Capture the cell that displays the provided text and extract its (X, Y) central coordinate. 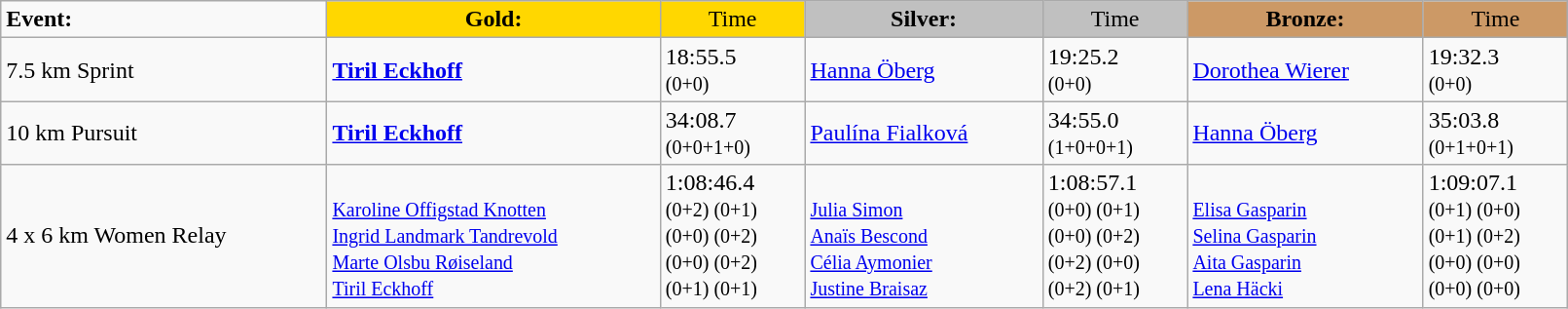
Gold: (493, 19)
19:25.2(0+0) (1115, 70)
34:08.7(0+0+1+0) (732, 133)
Event: (164, 19)
19:32.3(0+0) (1495, 70)
Silver: (924, 19)
Bronze: (1305, 19)
Paulína Fialková (924, 133)
1:09:07.1(0+1) (0+0)(0+1) (0+2)(0+0) (0+0)(0+0) (0+0) (1495, 236)
10 km Pursuit (164, 133)
Elisa GasparinSelina GasparinAita GasparinLena Häcki (1305, 236)
34:55.0(1+0+0+1) (1115, 133)
7.5 km Sprint (164, 70)
1:08:46.4(0+2) (0+1)(0+0) (0+2)(0+0) (0+2)(0+1) (0+1) (732, 236)
Julia SimonAnaïs BescondCélia AymonierJustine Braisaz (924, 236)
1:08:57.1(0+0) (0+1)(0+0) (0+2)(0+2) (0+0)(0+2) (0+1) (1115, 236)
35:03.8(0+1+0+1) (1495, 133)
4 x 6 km Women Relay (164, 236)
18:55.5(0+0) (732, 70)
Dorothea Wierer (1305, 70)
Karoline Offigstad KnottenIngrid Landmark TandrevoldMarte Olsbu RøiselandTiril Eckhoff (493, 236)
